Pinpoint the cell where the given text exists, returning its (X, Y) midpoint coordinate. 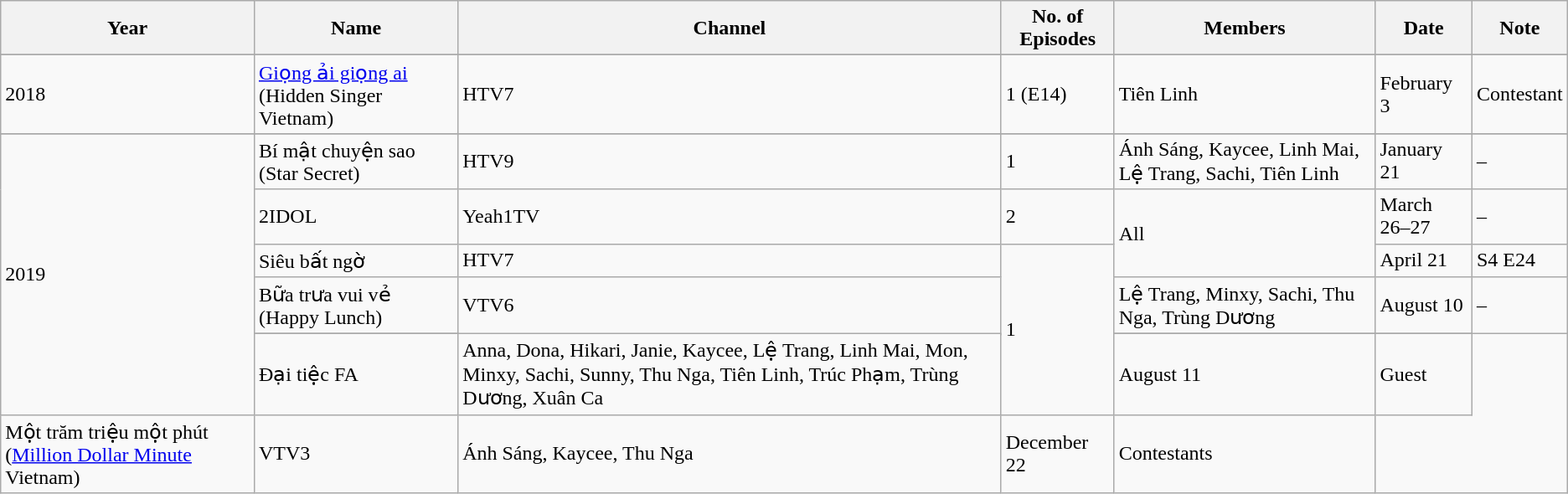
January 21 (1424, 161)
Contestant (1519, 95)
2019 (127, 274)
No. of Episodes (1057, 28)
Ánh Sáng, Kaycee, Thu Nga (730, 454)
Channel (730, 28)
Tiên Linh (1245, 95)
February 3 (1424, 95)
Yeah1TV (730, 216)
Siêu bất ngờ (355, 260)
2018 (127, 95)
April 21 (1424, 260)
Note (1519, 28)
Lệ Trang, Minxy, Sachi, Thu Nga, Trùng Dương (1245, 306)
Bí mật chuyện sao (Star Secret) (355, 161)
Đại tiệc FA (355, 375)
Year (127, 28)
1 (E14) (1057, 95)
2 (1057, 216)
Ánh Sáng, Kaycee, Linh Mai, Lệ Trang, Sachi, Tiên Linh (1245, 161)
Name (355, 28)
Members (1245, 28)
All (1245, 233)
Contestants (1245, 454)
VTV3 (355, 454)
Date (1424, 28)
Một trăm triệu một phút (Million Dollar Minute Vietnam) (127, 454)
2IDOL (355, 216)
Guest (1424, 375)
March 26–27 (1424, 216)
S4 E24 (1519, 260)
Anna, Dona, Hikari, Janie, Kaycee, Lệ Trang, Linh Mai, Mon, Minxy, Sachi, Sunny, Thu Nga, Tiên Linh, Trúc Phạm, Trùng Dương, Xuân Ca (730, 375)
Giọng ải giọng ai (Hidden Singer Vietnam) (355, 95)
Bữa trưa vui vẻ (Happy Lunch) (355, 306)
August 10 (1424, 306)
August 11 (1245, 375)
HTV9 (730, 161)
December 22 (1057, 454)
VTV6 (730, 306)
